Extract the [x, y] coordinate from the center of the cell holding the provided text.  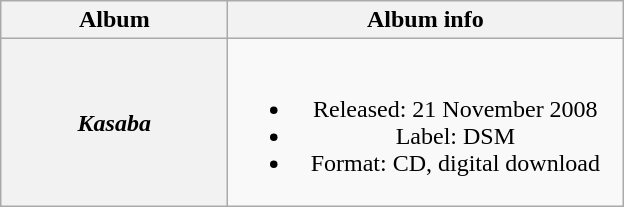
Album info [426, 20]
Kasaba [114, 122]
Album [114, 20]
Released: 21 November 2008Label: DSMFormat: CD, digital download [426, 122]
